Search for the cell housing the specified text and yield its [X, Y] center coordinate. 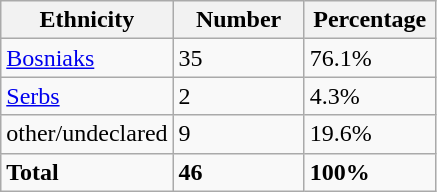
Percentage [370, 20]
19.6% [370, 134]
46 [238, 172]
2 [238, 96]
Bosniaks [87, 58]
4.3% [370, 96]
35 [238, 58]
Total [87, 172]
76.1% [370, 58]
100% [370, 172]
other/undeclared [87, 134]
Ethnicity [87, 20]
Number [238, 20]
Serbs [87, 96]
9 [238, 134]
